Detect which cell encompasses the target text, then output its [X, Y] center coordinate. 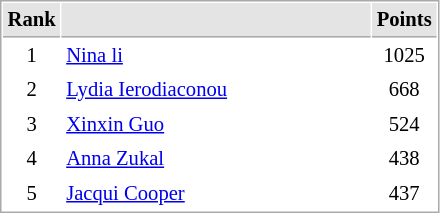
Points [404, 20]
1 [32, 56]
Jacqui Cooper [216, 194]
Lydia Ierodiaconou [216, 90]
4 [32, 158]
524 [404, 124]
3 [32, 124]
Rank [32, 20]
1025 [404, 56]
Nina li [216, 56]
437 [404, 194]
2 [32, 90]
5 [32, 194]
Xinxin Guo [216, 124]
668 [404, 90]
Anna Zukal [216, 158]
438 [404, 158]
